Find where the given text appears and provide that cell's center as (x, y) coordinate. 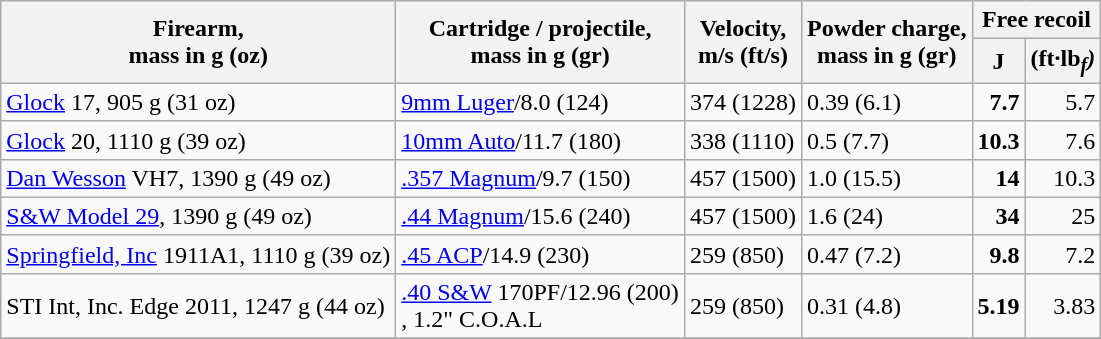
374 (1228) (742, 102)
34 (998, 216)
1.0 (15.5) (886, 178)
Free recoil (1036, 20)
J (998, 61)
Velocity, m/s (ft/s) (742, 42)
7.6 (1063, 140)
.45 ACP/14.9 (230) (540, 254)
7.7 (998, 102)
1.6 (24) (886, 216)
3.83 (1063, 306)
9.8 (998, 254)
Dan Wesson VH7, 1390 g (49 oz) (198, 178)
Firearm,mass in g (oz) (198, 42)
.357 Magnum/9.7 (150) (540, 178)
Powder charge,mass in g (gr) (886, 42)
10mm Auto/11.7 (180) (540, 140)
Springfield, Inc 1911A1, 1110 g (39 oz) (198, 254)
5.19 (998, 306)
S&W Model 29, 1390 g (49 oz) (198, 216)
0.47 (7.2) (886, 254)
Cartridge / projectile,mass in g (gr) (540, 42)
0.5 (7.7) (886, 140)
Glock 20, 1110 g (39 oz) (198, 140)
7.2 (1063, 254)
.44 Magnum/15.6 (240) (540, 216)
.40 S&W 170PF/12.96 (200), 1.2" C.O.A.L (540, 306)
25 (1063, 216)
9mm Luger/8.0 (124) (540, 102)
(ft·lbf) (1063, 61)
14 (998, 178)
0.39 (6.1) (886, 102)
338 (1110) (742, 140)
STI Int, Inc. Edge 2011, 1247 g (44 oz) (198, 306)
Glock 17, 905 g (31 oz) (198, 102)
0.31 (4.8) (886, 306)
5.7 (1063, 102)
